Determine the (X, Y) coordinate at the center of the cell enclosing the given text.  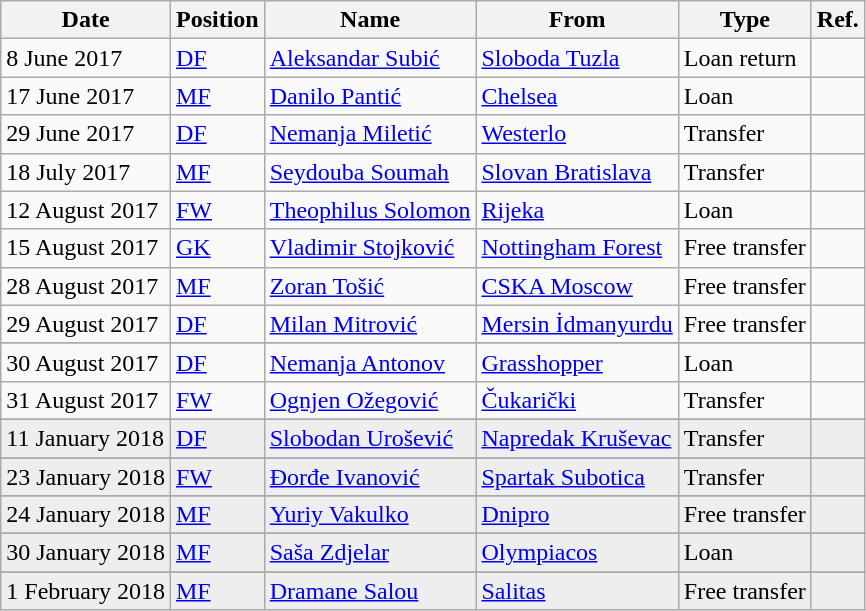
1 February 2018 (86, 591)
Yuriy Vakulko (370, 515)
Čukarički (577, 400)
From (577, 20)
Ognjen Ožegović (370, 400)
Dramane Salou (370, 591)
29 August 2017 (86, 324)
Date (86, 20)
29 June 2017 (86, 134)
Zoran Tošić (370, 286)
Name (370, 20)
Mersin İdmanyurdu (577, 324)
Vladimir Stojković (370, 248)
GK (217, 248)
31 August 2017 (86, 400)
15 August 2017 (86, 248)
18 July 2017 (86, 172)
Type (744, 20)
Nemanja Antonov (370, 362)
Olympiacos (577, 553)
Ref. (838, 20)
Spartak Subotica (577, 477)
CSKA Moscow (577, 286)
Nemanja Miletić (370, 134)
Napredak Kruševac (577, 438)
Westerlo (577, 134)
17 June 2017 (86, 96)
12 August 2017 (86, 210)
8 June 2017 (86, 58)
30 January 2018 (86, 553)
Slovan Bratislava (577, 172)
23 January 2018 (86, 477)
Nottingham Forest (577, 248)
Loan return (744, 58)
Sloboda Tuzla (577, 58)
Đorđe Ivanović (370, 477)
Salitas (577, 591)
Dnipro (577, 515)
Grasshopper (577, 362)
Slobodan Urošević (370, 438)
Rijeka (577, 210)
Aleksandar Subić (370, 58)
11 January 2018 (86, 438)
Theophilus Solomon (370, 210)
28 August 2017 (86, 286)
30 August 2017 (86, 362)
Danilo Pantić (370, 96)
Chelsea (577, 96)
Seydouba Soumah (370, 172)
24 January 2018 (86, 515)
Saša Zdjelar (370, 553)
Position (217, 20)
Milan Mitrović (370, 324)
